Search for the cell housing the specified text and yield its [X, Y] center coordinate. 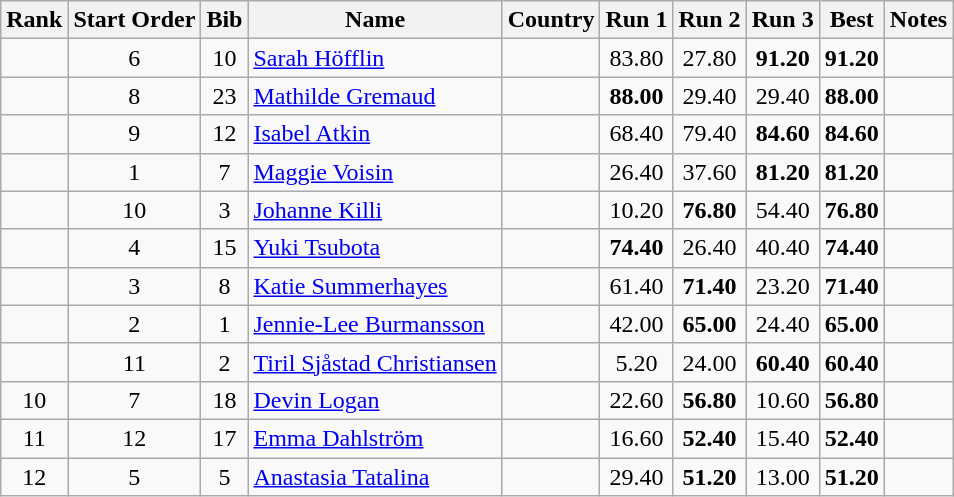
27.80 [710, 58]
Yuki Tsubota [375, 248]
Isabel Atkin [375, 134]
15 [224, 248]
24.00 [710, 362]
9 [134, 134]
Country [551, 20]
Jennie-Lee Burmansson [375, 324]
Run 1 [636, 20]
5.20 [636, 362]
61.40 [636, 286]
Run 3 [782, 20]
Katie Summerhayes [375, 286]
17 [224, 438]
79.40 [710, 134]
Rank [34, 20]
Sarah Höfflin [375, 58]
68.40 [636, 134]
10.20 [636, 210]
18 [224, 400]
Start Order [134, 20]
42.00 [636, 324]
Mathilde Gremaud [375, 96]
24.40 [782, 324]
37.60 [710, 172]
40.40 [782, 248]
54.40 [782, 210]
83.80 [636, 58]
Name [375, 20]
22.60 [636, 400]
13.00 [782, 477]
15.40 [782, 438]
23.20 [782, 286]
Johanne Killi [375, 210]
Emma Dahlström [375, 438]
Devin Logan [375, 400]
Tiril Sjåstad Christiansen [375, 362]
Anastasia Tatalina [375, 477]
16.60 [636, 438]
10.60 [782, 400]
Bib [224, 20]
6 [134, 58]
Run 2 [710, 20]
Notes [918, 20]
23 [224, 96]
Best [852, 20]
4 [134, 248]
Maggie Voisin [375, 172]
